Identify which cell holds the provided text, then report its [x, y] central coordinate. 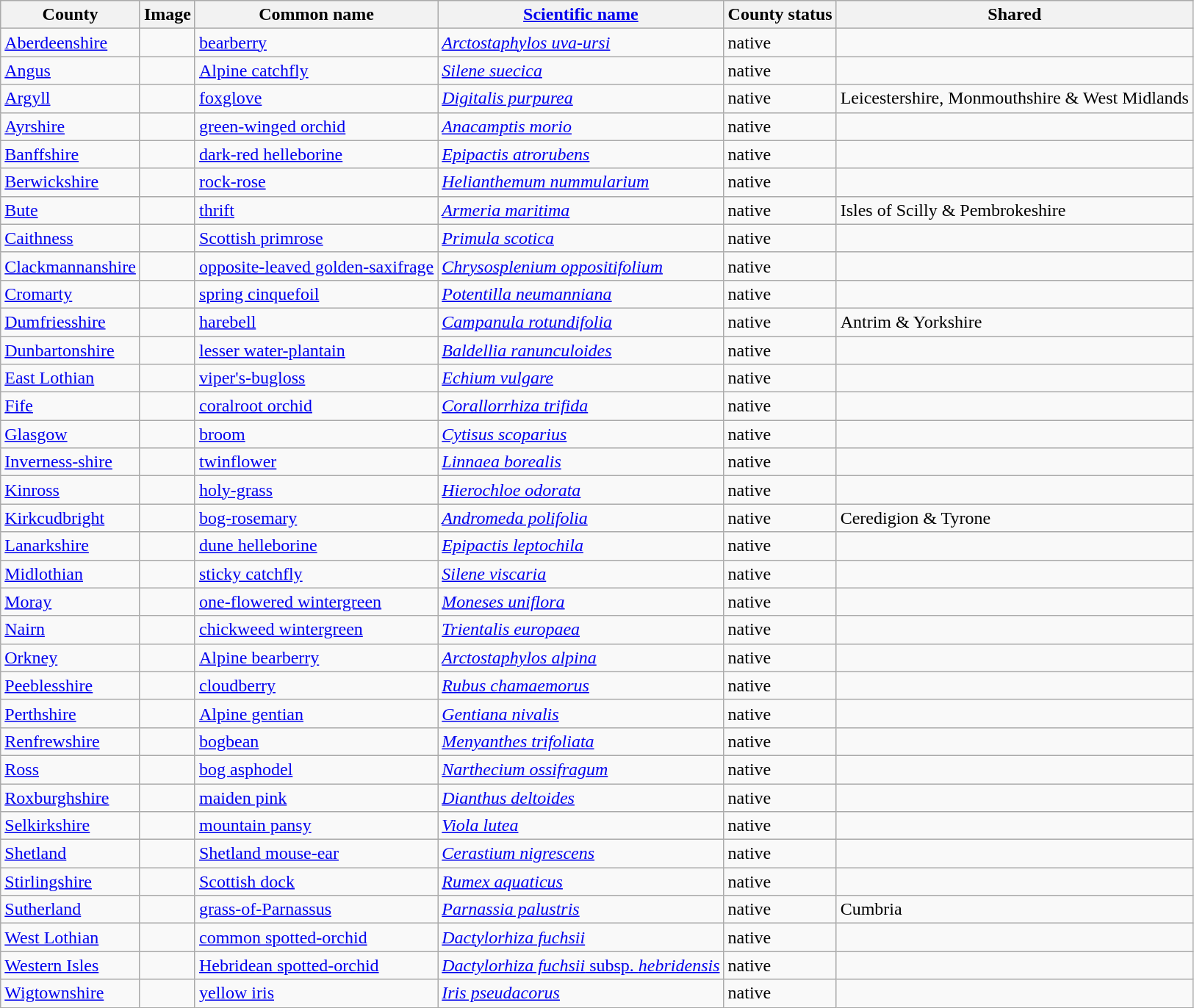
Nairn [71, 630]
Berwickshire [71, 182]
Arctostaphylos alpina [580, 658]
maiden pink [316, 797]
Cumbria [1014, 910]
bog-rosemary [316, 518]
Scientific name [580, 15]
dune helleborine [316, 546]
Hierochloe odorata [580, 490]
East Lothian [71, 378]
Cytisus scoparius [580, 434]
County [71, 15]
Wigtownshire [71, 993]
grass-of-Parnassus [316, 910]
harebell [316, 322]
Ayrshire [71, 126]
Narthecium ossifragum [580, 769]
foxglove [316, 98]
Perthshire [71, 713]
Cerastium nigrescens [580, 854]
opposite-leaved golden-saxifrage [316, 266]
spring cinquefoil [316, 294]
Glasgow [71, 434]
Silene suecica [580, 71]
Dunbartonshire [71, 350]
Linnaea borealis [580, 462]
Orkney [71, 658]
Potentilla neumanniana [580, 294]
Selkirkshire [71, 826]
Epipactis atrorubens [580, 154]
Rubus chamaemorus [580, 685]
Argyll [71, 98]
Kinross [71, 490]
Parnassia palustris [580, 910]
Midlothian [71, 574]
Isles of Scilly & Pembrokeshire [1014, 210]
Viola lutea [580, 826]
common spotted-orchid [316, 937]
Andromeda polifolia [580, 518]
Sutherland [71, 910]
Dactylorhiza fuchsii subsp. hebridensis [580, 965]
Renfrewshire [71, 741]
Shetland mouse-ear [316, 854]
broom [316, 434]
Campanula rotundifolia [580, 322]
Bute [71, 210]
Common name [316, 15]
Ceredigion & Tyrone [1014, 518]
Inverness-shire [71, 462]
Baldellia ranunculoides [580, 350]
thrift [316, 210]
Dactylorhiza fuchsii [580, 937]
bearberry [316, 43]
Armeria maritima [580, 210]
Silene viscaria [580, 574]
Western Isles [71, 965]
chickweed wintergreen [316, 630]
Alpine gentian [316, 713]
Iris pseudacorus [580, 993]
Shared [1014, 15]
Alpine catchfly [316, 71]
County status [780, 15]
Helianthemum nummularium [580, 182]
bog asphodel [316, 769]
rock-rose [316, 182]
Cromarty [71, 294]
viper's-bugloss [316, 378]
Primula scotica [580, 238]
Antrim & Yorkshire [1014, 322]
Gentiana nivalis [580, 713]
lesser water-plantain [316, 350]
Digitalis purpurea [580, 98]
Roxburghshire [71, 797]
Clackmannanshire [71, 266]
sticky catchfly [316, 574]
Alpine bearberry [316, 658]
Ross [71, 769]
Moneses uniflora [580, 602]
Peeblesshire [71, 685]
Rumex aquaticus [580, 882]
Banffshire [71, 154]
Trientalis europaea [580, 630]
Chrysosplenium oppositifolium [580, 266]
mountain pansy [316, 826]
Epipactis leptochila [580, 546]
cloudberry [316, 685]
Caithness [71, 238]
holy-grass [316, 490]
Menyanthes trifoliata [580, 741]
Dianthus deltoides [580, 797]
Lanarkshire [71, 546]
Aberdeenshire [71, 43]
dark-red helleborine [316, 154]
coralroot orchid [316, 406]
yellow iris [316, 993]
Corallorrhiza trifida [580, 406]
West Lothian [71, 937]
Kirkcudbright [71, 518]
Image [168, 15]
Moray [71, 602]
Leicestershire, Monmouthshire & West Midlands [1014, 98]
Echium vulgare [580, 378]
Scottish primrose [316, 238]
bogbean [316, 741]
Stirlingshire [71, 882]
Angus [71, 71]
twinflower [316, 462]
green-winged orchid [316, 126]
Dumfriesshire [71, 322]
Hebridean spotted-orchid [316, 965]
Anacamptis morio [580, 126]
Arctostaphylos uva-ursi [580, 43]
Fife [71, 406]
one-flowered wintergreen [316, 602]
Shetland [71, 854]
Scottish dock [316, 882]
